Detect which cell encompasses the target text, then output its (X, Y) center coordinate. 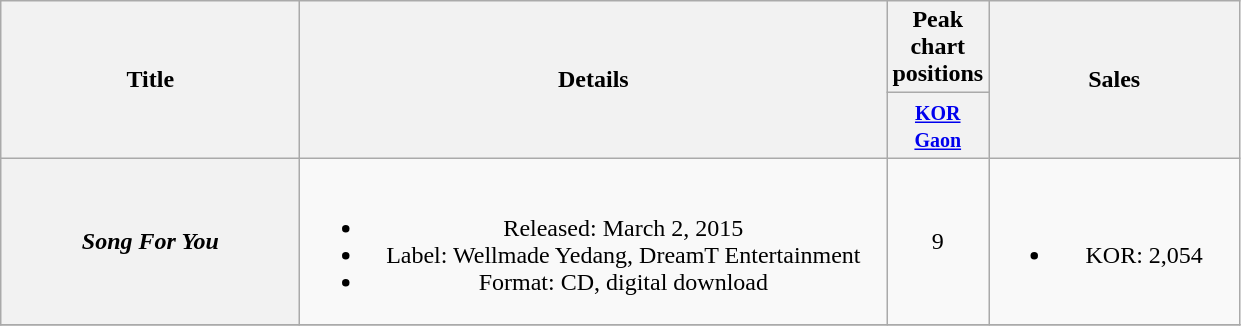
Peak chart positions (938, 47)
Details (594, 80)
Song For You (150, 242)
KOR: 2,054 (1114, 242)
9 (938, 242)
Released: March 2, 2015Label: Wellmade Yedang, DreamT EntertainmentFormat: CD, digital download (594, 242)
Title (150, 80)
Sales (1114, 80)
KORGaon (938, 126)
